Output the [x, y] coordinate of the center of the cell containing the given text.  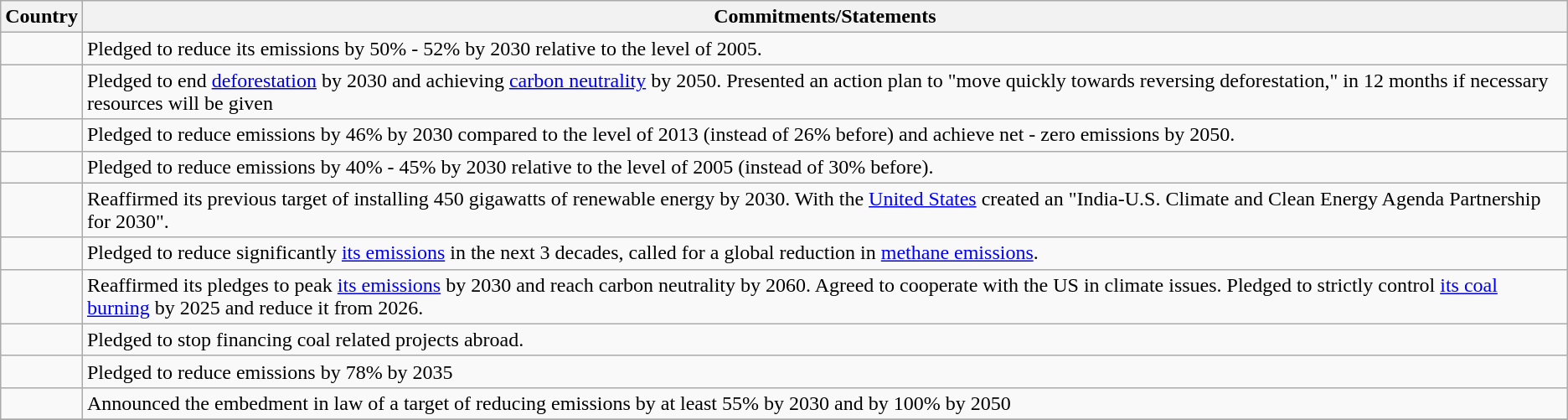
Pledged to reduce its emissions by 50% - 52% by 2030 relative to the level of 2005. [824, 49]
Pledged to reduce emissions by 78% by 2035 [824, 371]
Commitments/Statements [824, 17]
Pledged to stop financing coal related projects abroad. [824, 340]
Announced the embedment in law of a target of reducing emissions by at least 55% by 2030 and by 100% by 2050 [824, 403]
Pledged to reduce emissions by 40% - 45% by 2030 relative to the level of 2005 (instead of 30% before). [824, 167]
Pledged to reduce emissions by 46% by 2030 compared to the level of 2013 (instead of 26% before) and achieve net - zero emissions by 2050. [824, 135]
Country [42, 17]
Pledged to reduce significantly its emissions in the next 3 decades, called for a global reduction in methane emissions. [824, 253]
